Identify which cell holds the provided text, then report its (X, Y) central coordinate. 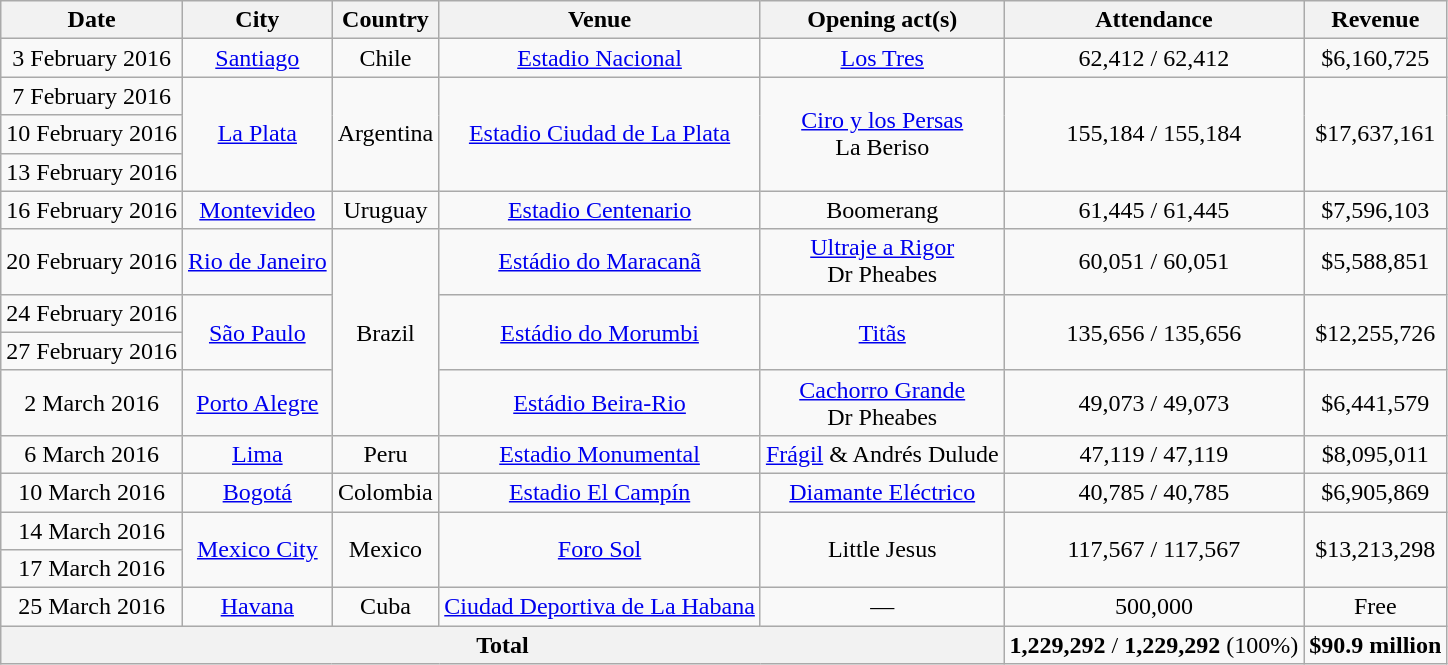
25 March 2016 (92, 607)
City (257, 20)
Estádio do Maracanã (600, 262)
135,656 / 135,656 (1154, 332)
Ciro y los PersasLa Beriso (882, 134)
Attendance (1154, 20)
São Paulo (257, 332)
117,567 / 117,567 (1154, 550)
$8,095,011 (1376, 454)
2 March 2016 (92, 402)
60,051 / 60,051 (1154, 262)
6 March 2016 (92, 454)
Total (502, 645)
40,785 / 40,785 (1154, 492)
Cuba (386, 607)
$5,588,851 (1376, 262)
Free (1376, 607)
Uruguay (386, 210)
Ultraje a RigorDr Pheabes (882, 262)
Estadio Centenario (600, 210)
Date (92, 20)
Chile (386, 58)
Foro Sol (600, 550)
Estadio Monumental (600, 454)
Frágil & Andrés Dulude (882, 454)
Havana (257, 607)
Bogotá (257, 492)
10 February 2016 (92, 134)
Mexico (386, 550)
$6,441,579 (1376, 402)
La Plata (257, 134)
Boomerang (882, 210)
3 February 2016 (92, 58)
24 February 2016 (92, 313)
Revenue (1376, 20)
Lima (257, 454)
$12,255,726 (1376, 332)
500,000 (1154, 607)
— (882, 607)
$6,160,725 (1376, 58)
$13,213,298 (1376, 550)
Titãs (882, 332)
Porto Alegre (257, 402)
47,119 / 47,119 (1154, 454)
7 February 2016 (92, 96)
16 February 2016 (92, 210)
Cachorro GrandeDr Pheabes (882, 402)
17 March 2016 (92, 569)
Brazil (386, 332)
$6,905,869 (1376, 492)
$90.9 million (1376, 645)
Santiago (257, 58)
Estadio El Campín (600, 492)
Colombia (386, 492)
Venue (600, 20)
Rio de Janeiro (257, 262)
49,073 / 49,073 (1154, 402)
Mexico City (257, 550)
61,445 / 61,445 (1154, 210)
$17,637,161 (1376, 134)
Argentina (386, 134)
Opening act(s) (882, 20)
155,184 / 155,184 (1154, 134)
Estádio Beira-Rio (600, 402)
Diamante Eléctrico (882, 492)
Estádio do Morumbi (600, 332)
62,412 / 62,412 (1154, 58)
1,229,292 / 1,229,292 (100%) (1154, 645)
Country (386, 20)
27 February 2016 (92, 351)
Estadio Nacional (600, 58)
Ciudad Deportiva de La Habana (600, 607)
Estadio Ciudad de La Plata (600, 134)
Little Jesus (882, 550)
14 March 2016 (92, 531)
10 March 2016 (92, 492)
Los Tres (882, 58)
$7,596,103 (1376, 210)
Peru (386, 454)
13 February 2016 (92, 172)
20 February 2016 (92, 262)
Montevideo (257, 210)
